Pinpoint the cell where the given text exists, returning its (x, y) midpoint coordinate. 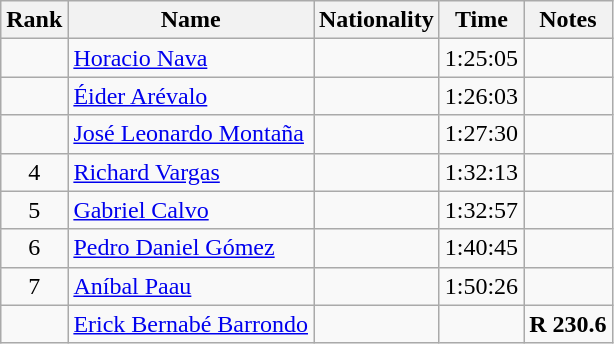
6 (34, 248)
1:27:30 (481, 134)
Éider Arévalo (191, 96)
5 (34, 210)
Erick Bernabé Barrondo (191, 324)
Nationality (377, 20)
1:25:05 (481, 58)
R 230.6 (568, 324)
José Leonardo Montaña (191, 134)
Time (481, 20)
Horacio Nava (191, 58)
Pedro Daniel Gómez (191, 248)
7 (34, 286)
1:32:57 (481, 210)
4 (34, 172)
Gabriel Calvo (191, 210)
1:50:26 (481, 286)
Aníbal Paau (191, 286)
Richard Vargas (191, 172)
Name (191, 20)
Notes (568, 20)
1:26:03 (481, 96)
1:40:45 (481, 248)
1:32:13 (481, 172)
Rank (34, 20)
